From the cell containing the given text, extract its center point as [x, y] coordinate. 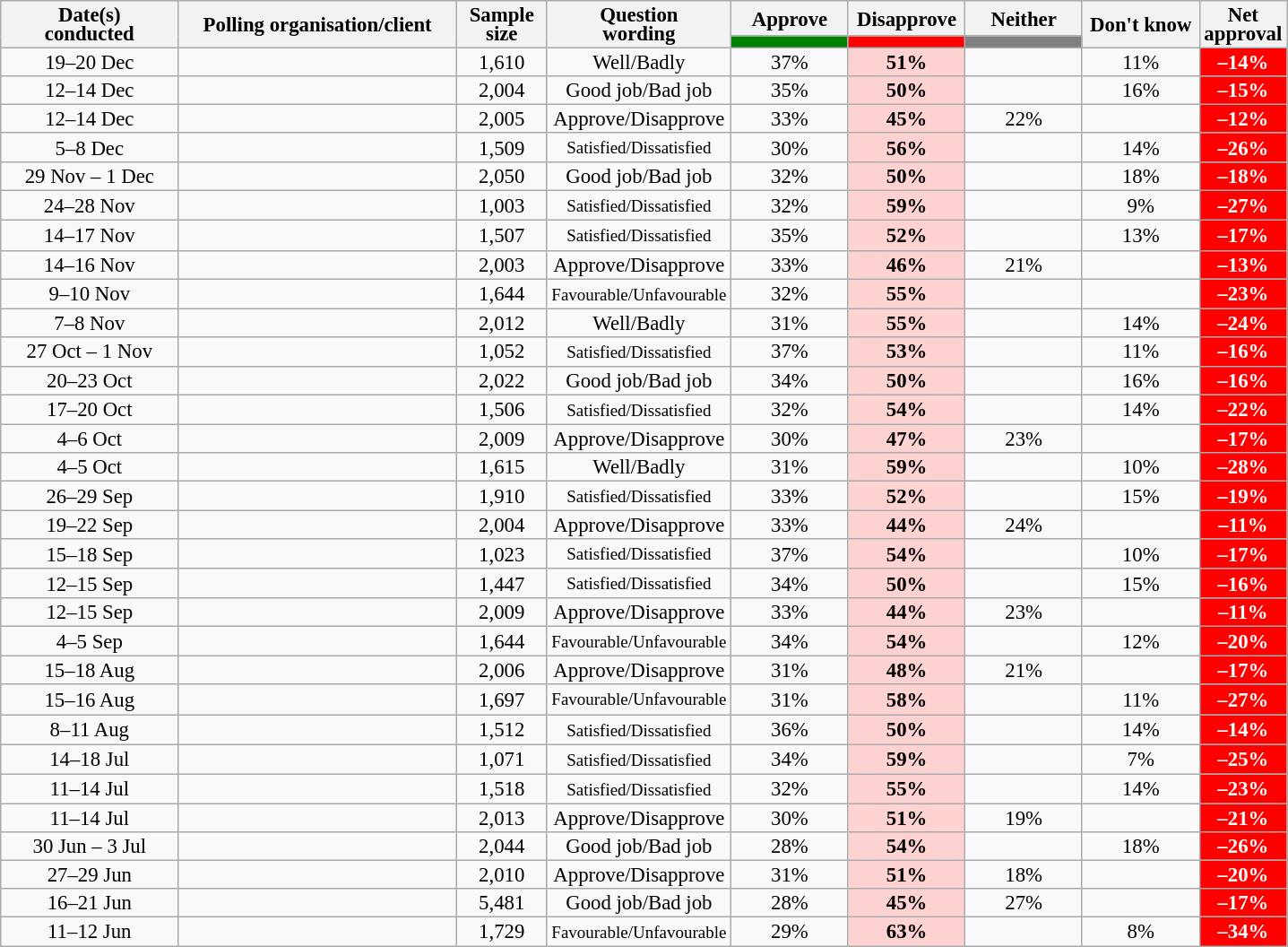
36% [791, 730]
16–21 Jun [90, 903]
22% [1024, 119]
–18% [1243, 177]
27% [1024, 903]
1,610 [502, 63]
24–28 Nov [90, 206]
1,512 [502, 730]
27 Oct – 1 Nov [90, 352]
1,518 [502, 789]
2,013 [502, 818]
2,012 [502, 323]
1,023 [502, 554]
–22% [1243, 409]
8–11 Aug [90, 730]
8% [1140, 931]
1,052 [502, 352]
20–23 Oct [90, 381]
Date(s)conducted [90, 25]
19–22 Sep [90, 526]
13% [1140, 235]
–15% [1243, 91]
5–8 Dec [90, 147]
Disapprove [907, 18]
–21% [1243, 818]
Polling organisation/client [317, 25]
14–18 Jul [90, 759]
2,006 [502, 671]
–28% [1243, 467]
9% [1140, 206]
–19% [1243, 495]
26–29 Sep [90, 495]
15–16 Aug [90, 699]
1,697 [502, 699]
–24% [1243, 323]
11–12 Jun [90, 931]
15–18 Aug [90, 671]
2,003 [502, 265]
29 Nov – 1 Dec [90, 177]
14–16 Nov [90, 265]
1,447 [502, 583]
56% [907, 147]
7% [1140, 759]
Don't know [1140, 25]
2,050 [502, 177]
4–5 Sep [90, 642]
58% [907, 699]
7–8 Nov [90, 323]
Neither [1024, 18]
Questionwording [639, 25]
24% [1024, 526]
Approve [791, 18]
Net approval [1243, 25]
9–10 Nov [90, 294]
53% [907, 352]
15–18 Sep [90, 554]
–13% [1243, 265]
1,071 [502, 759]
27–29 Jun [90, 874]
1,507 [502, 235]
19–20 Dec [90, 63]
2,010 [502, 874]
1,506 [502, 409]
12% [1140, 642]
2,022 [502, 381]
–12% [1243, 119]
2,005 [502, 119]
–25% [1243, 759]
–34% [1243, 931]
Sample size [502, 25]
1,509 [502, 147]
46% [907, 265]
63% [907, 931]
4–5 Oct [90, 467]
47% [907, 439]
4–6 Oct [90, 439]
1,615 [502, 467]
30 Jun – 3 Jul [90, 847]
2,044 [502, 847]
5,481 [502, 903]
1,910 [502, 495]
1,003 [502, 206]
19% [1024, 818]
48% [907, 671]
14–17 Nov [90, 235]
17–20 Oct [90, 409]
29% [791, 931]
1,729 [502, 931]
